Determine the (X, Y) coordinate at the center of the cell enclosing the given text.  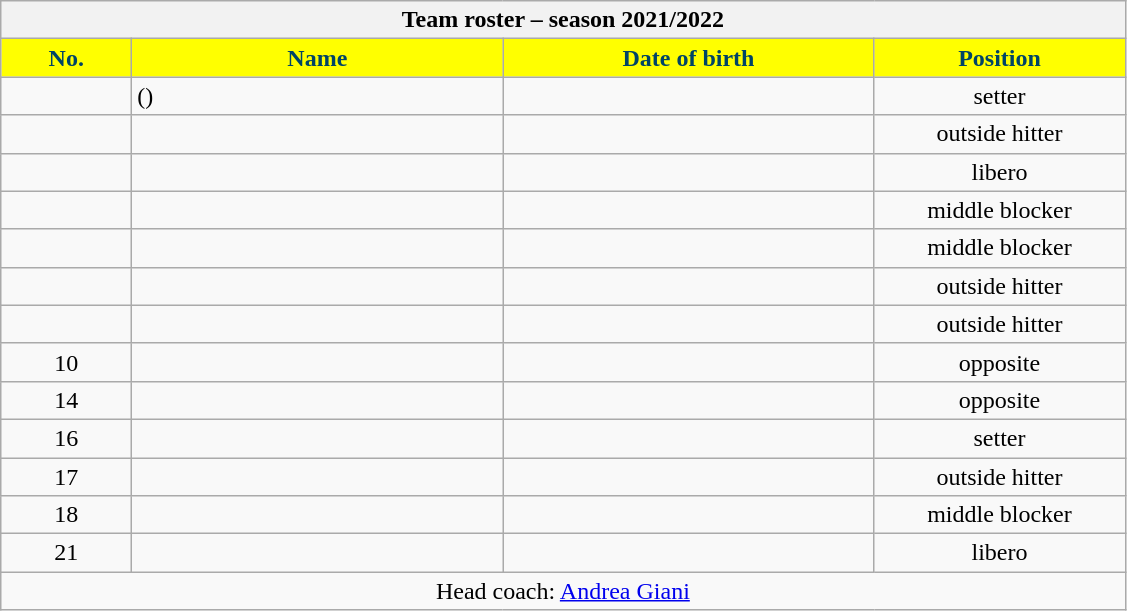
18 (66, 515)
17 (66, 477)
No. (66, 58)
14 (66, 400)
Head coach: Andrea Giani (563, 591)
16 (66, 438)
Position (1000, 58)
10 (66, 362)
21 (66, 553)
() (318, 96)
Name (318, 58)
Team roster – season 2021/2022 (563, 20)
Date of birth (688, 58)
